Identify which cell holds the provided text, then report its [x, y] central coordinate. 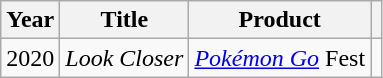
Look Closer [124, 58]
Product [280, 20]
2020 [30, 58]
Year [30, 20]
Pokémon Go Fest [280, 58]
Title [124, 20]
